Capture the cell that displays the provided text and extract its [x, y] central coordinate. 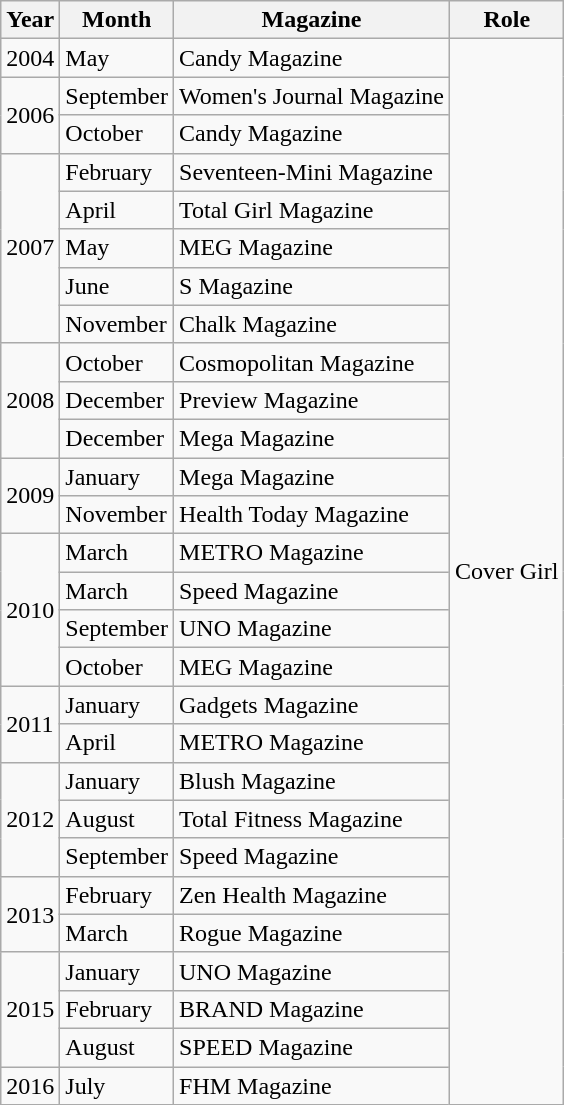
July [117, 1085]
2009 [30, 496]
Month [117, 20]
2006 [30, 115]
June [117, 286]
Magazine [312, 20]
2004 [30, 58]
S Magazine [312, 286]
BRAND Magazine [312, 1009]
2008 [30, 400]
Total Girl Magazine [312, 210]
2010 [30, 610]
Preview Magazine [312, 400]
Cosmopolitan Magazine [312, 362]
2007 [30, 248]
Zen Health Magazine [312, 895]
Chalk Magazine [312, 324]
2016 [30, 1085]
2015 [30, 1009]
Rogue Magazine [312, 933]
2013 [30, 914]
2012 [30, 819]
Role [507, 20]
Total Fitness Magazine [312, 819]
Gadgets Magazine [312, 705]
Seventeen-Mini Magazine [312, 172]
Health Today Magazine [312, 515]
2011 [30, 724]
SPEED Magazine [312, 1047]
FHM Magazine [312, 1085]
Cover Girl [507, 572]
Women's Journal Magazine [312, 96]
Blush Magazine [312, 781]
Year [30, 20]
